Determine the (x, y) coordinate at the center of the cell enclosing the given text.  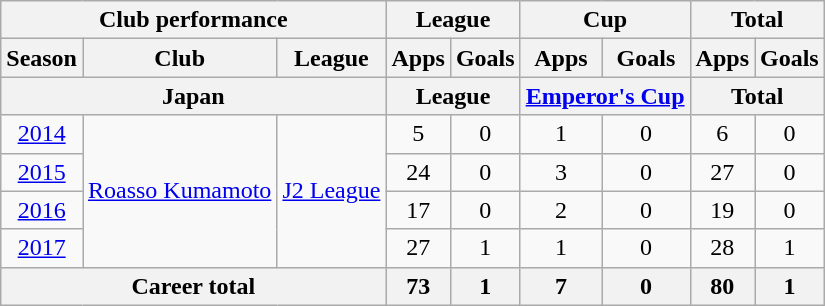
5 (418, 134)
28 (722, 248)
24 (418, 172)
6 (722, 134)
Roasso Kumamoto (179, 191)
80 (722, 286)
17 (418, 210)
Club performance (194, 20)
Japan (194, 96)
J2 League (332, 191)
73 (418, 286)
3 (561, 172)
19 (722, 210)
Emperor's Cup (605, 96)
2016 (42, 210)
Club (179, 58)
2017 (42, 248)
2015 (42, 172)
Career total (194, 286)
7 (561, 286)
Cup (605, 20)
2 (561, 210)
2014 (42, 134)
Season (42, 58)
